Scan for the cell matching the given text and deliver its [x, y] coordinate at center. 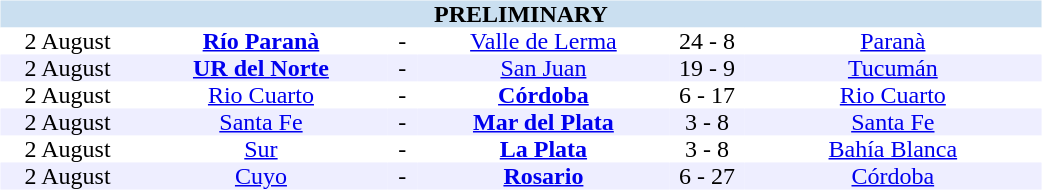
La Plata [544, 150]
Tucumán [892, 68]
Paranà [892, 42]
San Juan [544, 68]
Río Paranà [262, 42]
Valle de Lerma [544, 42]
6 - 17 [707, 96]
PRELIMINARY [520, 14]
Bahía Blanca [892, 150]
Rosario [544, 176]
24 - 8 [707, 42]
Mar del Plata [544, 122]
UR del Norte [262, 68]
6 - 27 [707, 176]
Cuyo [262, 176]
19 - 9 [707, 68]
Sur [262, 150]
